Return the (x, y) coordinate for the center point of the cell that contains the specified text.  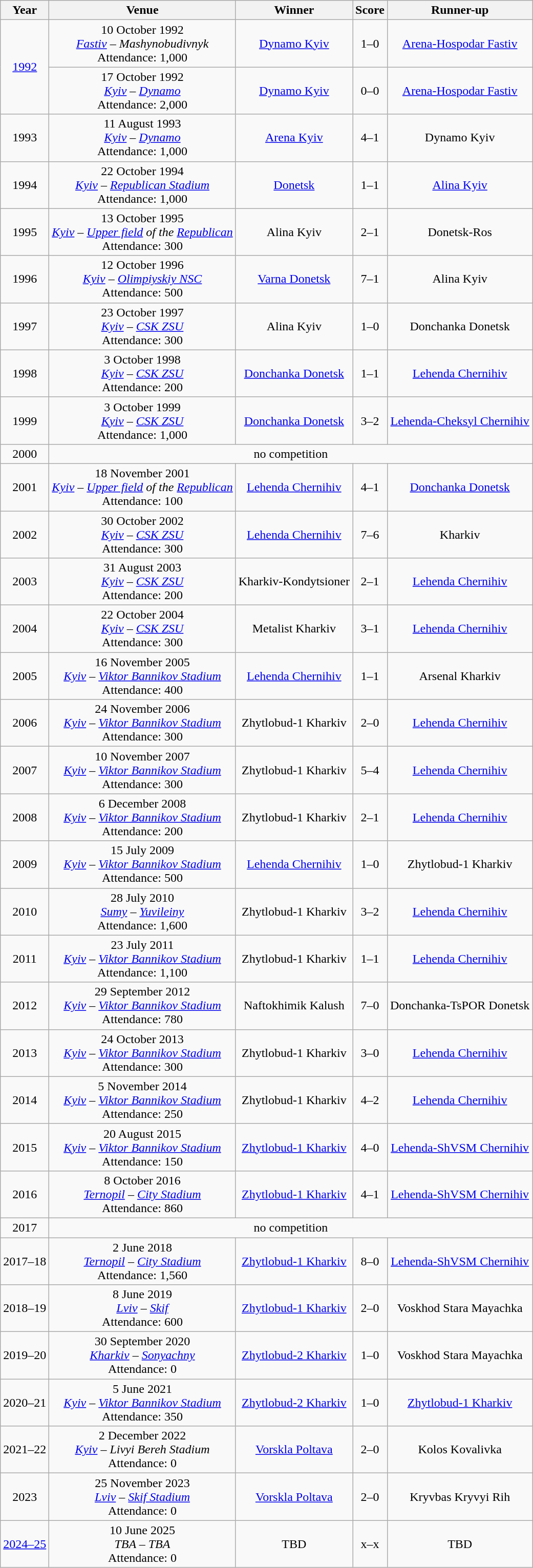
3 October 1998 Kyiv – CSK ZSU Attendance: 200 (142, 373)
5 June 2021 Kyiv – Viktor Bannikov Stadium Attendance: 350 (142, 1403)
2023 (25, 1497)
20 August 2015 Kyiv – Viktor Bannikov Stadium Attendance: 150 (142, 1147)
2011 (25, 959)
4–2 (370, 1100)
Arsenal Kharkiv (460, 676)
22 October 1994 Kyiv – Republican Stadium Attendance: 1,000 (142, 185)
12 October 1996 Kyiv – Olimpiyskiy NSC Attendance: 500 (142, 279)
3–1 (370, 629)
1999 (25, 420)
8–0 (370, 1261)
1996 (25, 279)
Year (25, 10)
2021–22 (25, 1450)
2004 (25, 629)
1995 (25, 232)
8 October 2016 Ternopil – City Stadium Attendance: 860 (142, 1194)
11 August 1993 Kyiv – Dynamo Attendance: 1,000 (142, 138)
5–4 (370, 770)
2018–19 (25, 1308)
Arena Kyiv (294, 138)
Naftokhimik Kalush (294, 1006)
10 October 1992 Fastiv – Mashynobudivnyk Attendance: 1,000 (142, 44)
Lehenda-Cheksyl Chernihiv (460, 420)
2015 (25, 1147)
Kharkiv-Kondytsioner (294, 582)
2019–20 (25, 1355)
1993 (25, 138)
24 October 2013 Kyiv – Viktor Bannikov Stadium Attendance: 300 (142, 1053)
Runner-up (460, 10)
24 November 2006 Kyiv – Viktor Bannikov Stadium Attendance: 300 (142, 723)
2006 (25, 723)
5 November 2014 Kyiv – Viktor Bannikov Stadium Attendance: 250 (142, 1100)
2017 (25, 1227)
1998 (25, 373)
2000 (25, 454)
Donetsk-Ros (460, 232)
2020–21 (25, 1403)
10 June 2025 TBA – TBA Attendance: 0 (142, 1544)
Donetsk (294, 185)
7–1 (370, 279)
25 November 2023 Lviv – Skif Stadium Attendance: 0 (142, 1497)
30 October 2002 Kyiv – CSK ZSU Attendance: 300 (142, 535)
8 June 2019 Lviv – Skif Attendance: 600 (142, 1308)
2002 (25, 535)
29 September 2012 Kyiv – Viktor Bannikov Stadium Attendance: 780 (142, 1006)
4–0 (370, 1147)
2009 (25, 864)
23 July 2011 Kyiv – Viktor Bannikov Stadium Attendance: 1,100 (142, 959)
15 July 2009 Kyiv – Viktor Bannikov Stadium Attendance: 500 (142, 864)
1994 (25, 185)
22 October 2004 Kyiv – CSK ZSU Attendance: 300 (142, 629)
x–x (370, 1544)
23 October 1997 Kyiv – CSK ZSU Attendance: 300 (142, 326)
1997 (25, 326)
2017–18 (25, 1261)
2010 (25, 912)
2013 (25, 1053)
3 October 1999 Kyiv – CSK ZSU Attendance: 1,000 (142, 420)
2008 (25, 817)
28 July 2010 Sumy – Yuvileiny Attendance: 1,600 (142, 912)
Metalist Kharkiv (294, 629)
17 October 1992 Kyiv – Dynamo Attendance: 2,000 (142, 91)
Kolos Kovalivka (460, 1450)
Varna Donetsk (294, 279)
2012 (25, 1006)
13 October 1995 Kyiv – Upper field of the Republican Attendance: 300 (142, 232)
1992 (25, 67)
7–6 (370, 535)
18 November 2001 Kyiv – Upper field of the Republican Attendance: 100 (142, 487)
Donchanka-TsPOR Donetsk (460, 1006)
2016 (25, 1194)
Score (370, 10)
Winner (294, 10)
Venue (142, 10)
30 September 2020 Kharkiv – Sonyachny Attendance: 0 (142, 1355)
2 December 2022 Kyiv – Livyi Bereh Stadium Attendance: 0 (142, 1450)
0–0 (370, 91)
2014 (25, 1100)
Kharkiv (460, 535)
3–0 (370, 1053)
Kryvbas Kryvyi Rih (460, 1497)
2007 (25, 770)
2001 (25, 487)
31 August 2003 Kyiv – CSK ZSU Attendance: 200 (142, 582)
6 December 2008 Kyiv – Viktor Bannikov Stadium Attendance: 200 (142, 817)
2 June 2018 Ternopil – City Stadium Attendance: 1,560 (142, 1261)
16 November 2005 Kyiv – Viktor Bannikov Stadium Attendance: 400 (142, 676)
2003 (25, 582)
10 November 2007 Kyiv – Viktor Bannikov Stadium Attendance: 300 (142, 770)
2024–25 (25, 1544)
2005 (25, 676)
7–0 (370, 1006)
